Scan for the cell matching the given text and deliver its (x, y) coordinate at center. 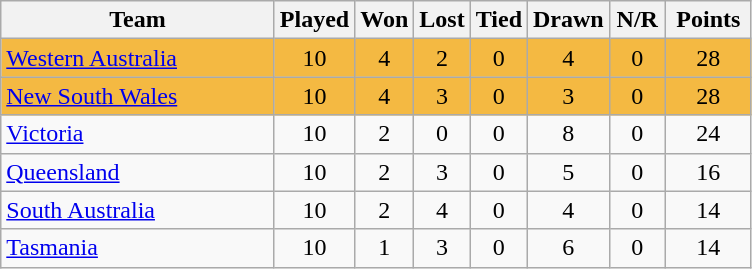
Western Australia (138, 58)
Tied (498, 20)
Queensland (138, 172)
Victoria (138, 134)
Drawn (569, 20)
Team (138, 20)
Tasmania (138, 248)
Points (708, 20)
6 (569, 248)
Won (384, 20)
South Australia (138, 210)
8 (569, 134)
24 (708, 134)
Played (314, 20)
New South Wales (138, 96)
16 (708, 172)
5 (569, 172)
1 (384, 248)
Lost (442, 20)
N/R (637, 20)
